Identify which cell holds the provided text, then report its [x, y] central coordinate. 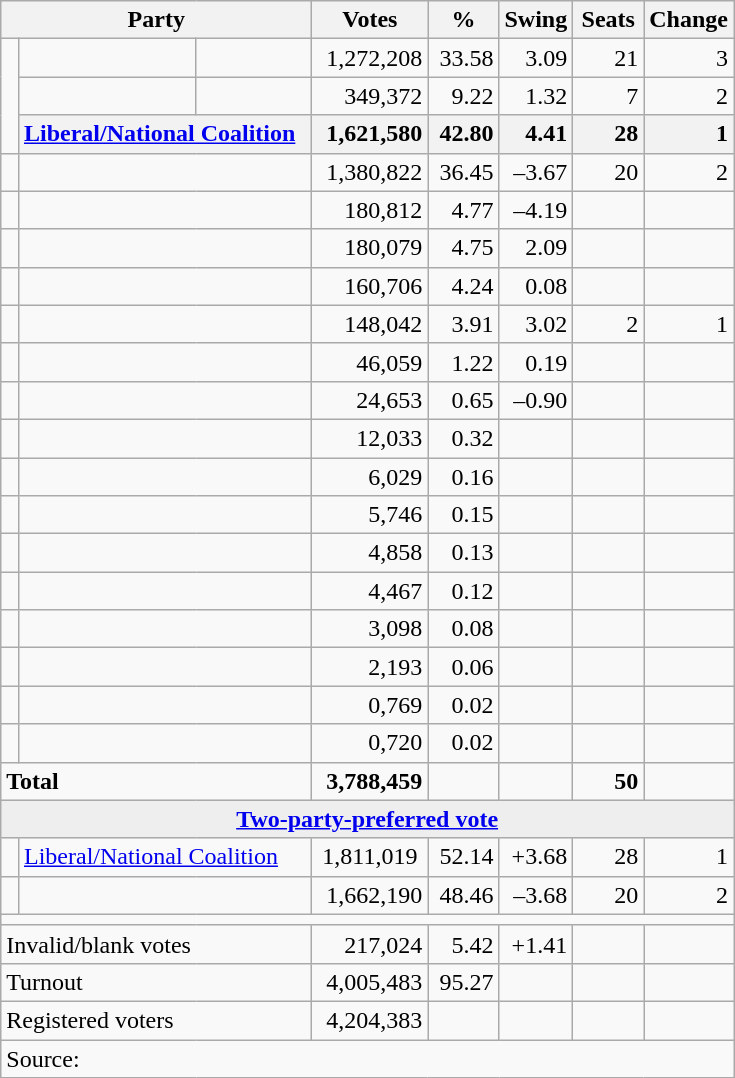
52.14 [464, 857]
9.22 [464, 96]
2,193 [370, 667]
1.32 [536, 96]
Total [156, 781]
349,372 [370, 96]
0.06 [464, 667]
Party [156, 20]
1,272,208 [370, 58]
0.19 [536, 362]
4,467 [370, 591]
148,042 [370, 324]
+3.68 [536, 857]
0,720 [370, 743]
217,024 [370, 944]
4.75 [464, 248]
–3.68 [536, 895]
–3.67 [536, 172]
160,706 [370, 286]
4.24 [464, 286]
4,204,383 [370, 1020]
4,005,483 [370, 982]
–0.90 [536, 400]
33.58 [464, 58]
24,653 [370, 400]
180,079 [370, 248]
0.13 [464, 553]
Invalid/blank votes [156, 944]
0.12 [464, 591]
5.42 [464, 944]
12,033 [370, 438]
3 [689, 58]
% [464, 20]
0.15 [464, 515]
Source: [368, 1059]
Seats [608, 20]
36.45 [464, 172]
7 [608, 96]
3,098 [370, 629]
4.77 [464, 210]
Registered voters [156, 1020]
21 [608, 58]
1.22 [464, 362]
1,662,190 [370, 895]
1,811,019 [370, 857]
Two-party-preferred vote [368, 819]
4,858 [370, 553]
3,788,459 [370, 781]
48.46 [464, 895]
50 [608, 781]
1,380,822 [370, 172]
Turnout [156, 982]
Votes [370, 20]
46,059 [370, 362]
4.41 [536, 134]
3.09 [536, 58]
180,812 [370, 210]
Change [689, 20]
1,621,580 [370, 134]
0.16 [464, 477]
–4.19 [536, 210]
0.65 [464, 400]
95.27 [464, 982]
2.09 [536, 248]
0,769 [370, 705]
Swing [536, 20]
42.80 [464, 134]
3.91 [464, 324]
0.32 [464, 438]
6,029 [370, 477]
+1.41 [536, 944]
3.02 [536, 324]
5,746 [370, 515]
